Identify which cell holds the provided text, then report its [x, y] central coordinate. 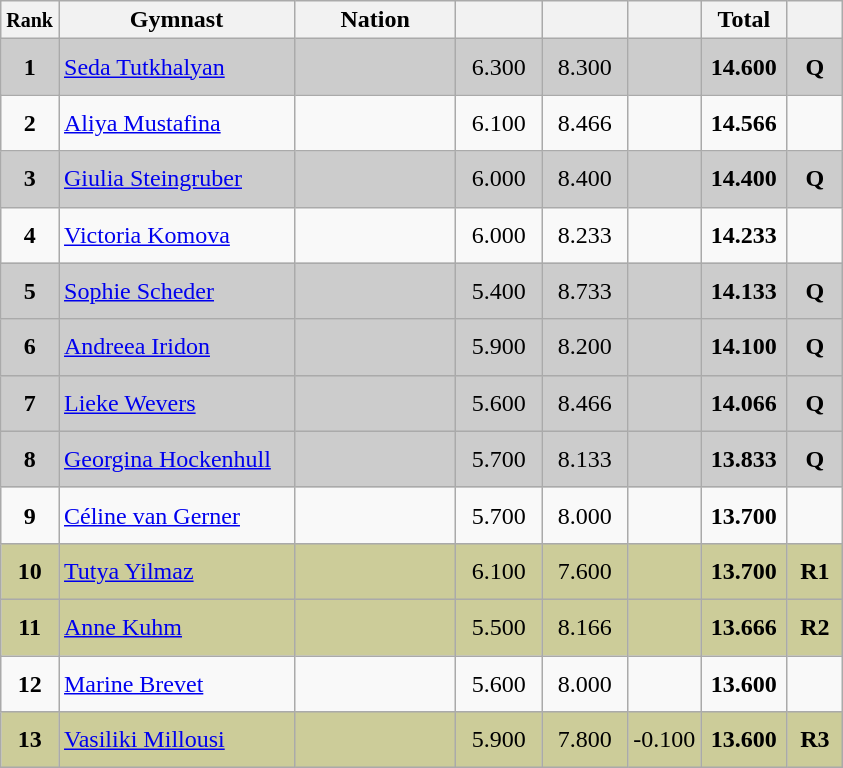
4 [30, 235]
10 [30, 571]
8.200 [585, 347]
Giulia Steingruber [176, 179]
14.100 [744, 347]
R1 [815, 571]
Rank [30, 20]
2 [30, 123]
14.233 [744, 235]
14.600 [744, 67]
14.133 [744, 291]
Aliya Mustafina [176, 123]
5.400 [499, 291]
8.400 [585, 179]
Sophie Scheder [176, 291]
8.166 [585, 627]
14.400 [744, 179]
6.300 [499, 67]
Lieke Wevers [176, 403]
8.233 [585, 235]
Céline van Gerner [176, 515]
R3 [815, 740]
11 [30, 627]
6 [30, 347]
13 [30, 740]
Gymnast [176, 20]
1 [30, 67]
12 [30, 684]
3 [30, 179]
R2 [815, 627]
Nation [376, 20]
14.566 [744, 123]
8 [30, 459]
Total [744, 20]
Marine Brevet [176, 684]
9 [30, 515]
Tutya Yilmaz [176, 571]
Georgina Hockenhull [176, 459]
Anne Kuhm [176, 627]
Seda Tutkhalyan [176, 67]
Vasiliki Millousi [176, 740]
13.666 [744, 627]
14.066 [744, 403]
8.300 [585, 67]
-0.100 [664, 740]
Victoria Komova [176, 235]
5 [30, 291]
13.833 [744, 459]
8.733 [585, 291]
7 [30, 403]
5.500 [499, 627]
7.800 [585, 740]
Andreea Iridon [176, 347]
7.600 [585, 571]
8.133 [585, 459]
